Detect which cell encompasses the target text, then output its [X, Y] center coordinate. 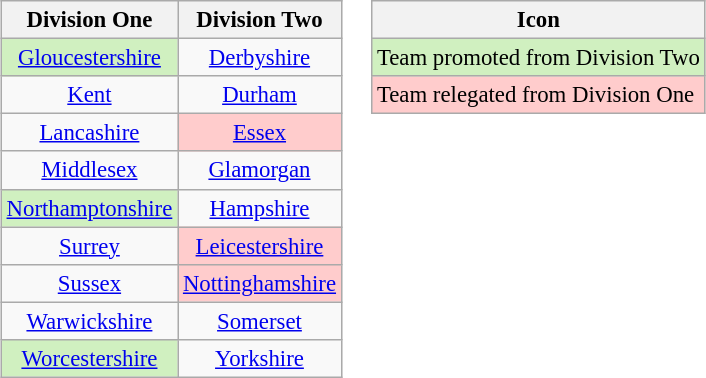
Kent [89, 95]
Division Two [260, 20]
Lancashire [89, 133]
Gloucestershire [89, 58]
Division One [89, 20]
Somerset [260, 321]
Yorkshire [260, 358]
Warwickshire [89, 321]
Middlesex [89, 170]
Derbyshire [260, 58]
Durham [260, 95]
Sussex [89, 283]
Surrey [89, 246]
Team promoted from Division Two [538, 58]
Nottinghamshire [260, 283]
Leicestershire [260, 246]
Team relegated from Division One [538, 95]
Glamorgan [260, 170]
Essex [260, 133]
Worcestershire [89, 358]
Hampshire [260, 208]
Icon [538, 20]
Northamptonshire [89, 208]
